Find where the given text appears and provide that cell's center as (x, y) coordinate. 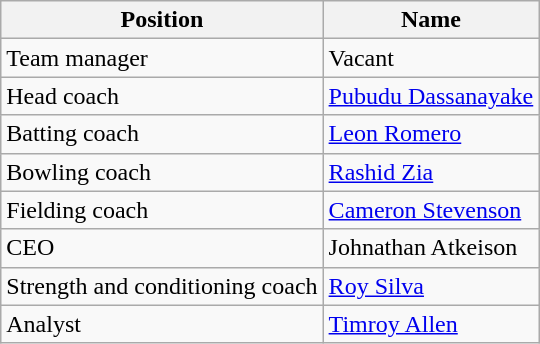
Johnathan Atkeison (431, 248)
Cameron Stevenson (431, 210)
Head coach (162, 96)
Position (162, 20)
Rashid Zia (431, 172)
Team manager (162, 58)
Fielding coach (162, 210)
Analyst (162, 324)
Vacant (431, 58)
Roy Silva (431, 286)
Leon Romero (431, 134)
Batting coach (162, 134)
Pubudu Dassanayake (431, 96)
Timroy Allen (431, 324)
CEO (162, 248)
Bowling coach (162, 172)
Strength and conditioning coach (162, 286)
Name (431, 20)
